Determine the (x, y) coordinate at the center of the cell enclosing the given text.  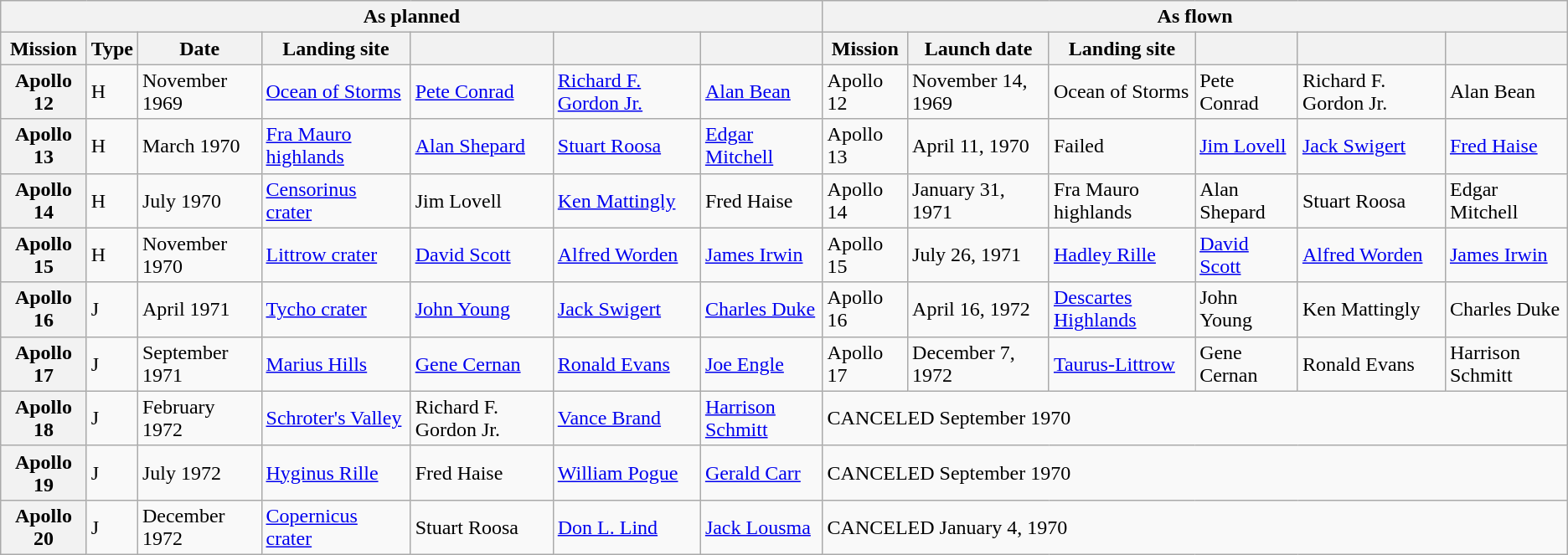
Type (112, 49)
April 1971 (199, 310)
July 1972 (199, 472)
Failed (1122, 146)
December 7, 1972 (978, 363)
Taurus-Littrow (1122, 363)
Descartes Highlands (1122, 310)
Apollo 19 (44, 472)
November 14, 1969 (978, 92)
Littrow crater (336, 254)
Jack Lousma (761, 527)
Vance Brand (627, 419)
April 11, 1970 (978, 146)
Hadley Rille (1122, 254)
Apollo 18 (44, 419)
March 1970 (199, 146)
Launch date (978, 49)
William Pogue (627, 472)
November 1969 (199, 92)
Copernicus crater (336, 527)
Apollo 20 (44, 527)
November 1970 (199, 254)
As planned (412, 17)
September 1971 (199, 363)
CANCELED January 4, 1970 (1194, 527)
February 1972 (199, 419)
Marius Hills (336, 363)
April 16, 1972 (978, 310)
Gerald Carr (761, 472)
Joe Engle (761, 363)
July 26, 1971 (978, 254)
Schroter's Valley (336, 419)
As flown (1194, 17)
Don L. Lind (627, 527)
Censorinus crater (336, 201)
Tycho crater (336, 310)
December 1972 (199, 527)
Date (199, 49)
Hyginus Rille (336, 472)
January 31, 1971 (978, 201)
July 1970 (199, 201)
